Return the [x, y] coordinate for the center point of the cell that contains the specified text.  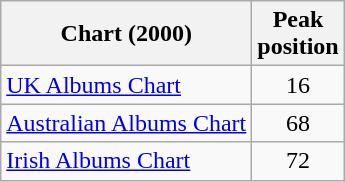
Australian Albums Chart [126, 123]
72 [298, 161]
68 [298, 123]
16 [298, 85]
Peakposition [298, 34]
UK Albums Chart [126, 85]
Irish Albums Chart [126, 161]
Chart (2000) [126, 34]
